For the text-containing cell, return its midpoint in (x, y) coordinate format. 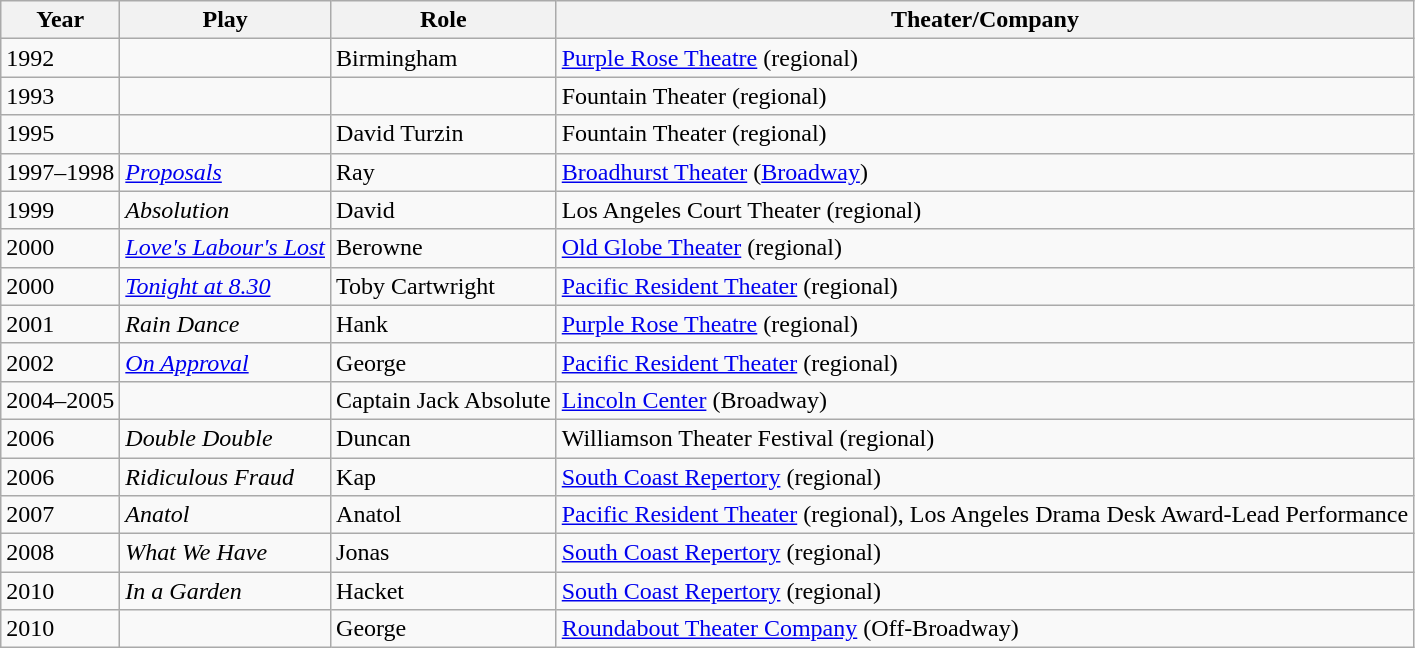
1995 (60, 134)
Berowne (444, 248)
1997–1998 (60, 172)
Proposals (226, 172)
Double Double (226, 438)
Duncan (444, 438)
Ray (444, 172)
Kap (444, 477)
Hank (444, 324)
Captain Jack Absolute (444, 400)
Williamson Theater Festival (regional) (984, 438)
Ridiculous Fraud (226, 477)
2008 (60, 553)
Rain Dance (226, 324)
Jonas (444, 553)
On Approval (226, 362)
1992 (60, 58)
2007 (60, 515)
1999 (60, 210)
In a Garden (226, 591)
Old Globe Theater (regional) (984, 248)
Lincoln Center (Broadway) (984, 400)
Role (444, 20)
Love's Labour's Lost (226, 248)
Birmingham (444, 58)
Absolution (226, 210)
What We Have (226, 553)
Play (226, 20)
2002 (60, 362)
2004–2005 (60, 400)
Tonight at 8.30 (226, 286)
Pacific Resident Theater (regional), Los Angeles Drama Desk Award-Lead Performance (984, 515)
Year (60, 20)
Toby Cartwright (444, 286)
Roundabout Theater Company (Off-Broadway) (984, 629)
David (444, 210)
Los Angeles Court Theater (regional) (984, 210)
Hacket (444, 591)
David Turzin (444, 134)
Broadhurst Theater (Broadway) (984, 172)
1993 (60, 96)
2001 (60, 324)
Theater/Company (984, 20)
